Pinpoint the cell where the given text exists, returning its [x, y] midpoint coordinate. 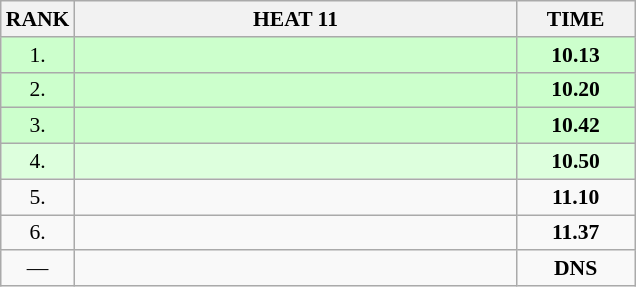
— [38, 269]
11.10 [576, 197]
6. [38, 233]
5. [38, 197]
10.13 [576, 55]
2. [38, 90]
11.37 [576, 233]
3. [38, 126]
DNS [576, 269]
10.42 [576, 126]
10.50 [576, 162]
4. [38, 162]
RANK [38, 19]
TIME [576, 19]
10.20 [576, 90]
1. [38, 55]
HEAT 11 [295, 19]
